Identify which cell holds the provided text, then report its [x, y] central coordinate. 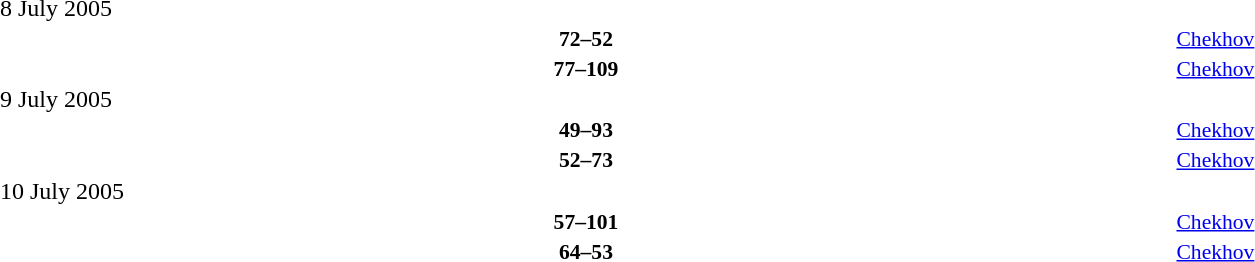
52–73 [586, 160]
72–52 [586, 38]
57–101 [586, 222]
77–109 [586, 68]
49–93 [586, 130]
